Search for the cell housing the specified text and yield its [x, y] center coordinate. 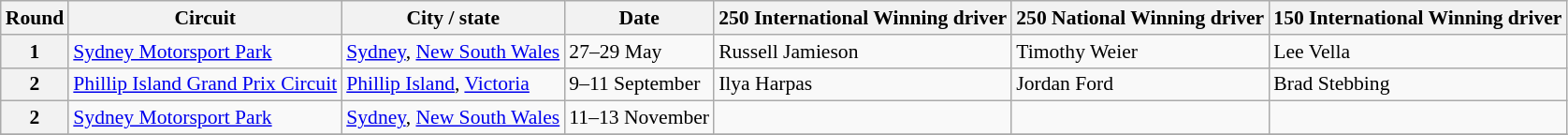
250 National Winning driver [1140, 18]
Ilya Harpas [863, 84]
Round [36, 18]
250 International Winning driver [863, 18]
1 [36, 52]
Phillip Island Grand Prix Circuit [205, 84]
Circuit [205, 18]
City / state [453, 18]
Phillip Island, Victoria [453, 84]
150 International Winning driver [1417, 18]
Brad Stebbing [1417, 84]
Lee Vella [1417, 52]
Russell Jamieson [863, 52]
Date [639, 18]
11–13 November [639, 118]
9–11 September [639, 84]
27–29 May [639, 52]
Timothy Weier [1140, 52]
Jordan Ford [1140, 84]
